Determine the (x, y) coordinate at the center of the cell enclosing the given text.  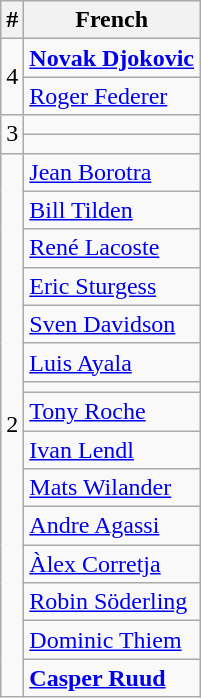
Roger Federer (112, 96)
René Lacoste (112, 248)
# (12, 20)
3 (12, 134)
Andre Agassi (112, 526)
Tony Roche (112, 411)
Ivan Lendl (112, 449)
French (112, 20)
4 (12, 77)
Àlex Corretja (112, 564)
Mats Wilander (112, 488)
Sven Davidson (112, 324)
Novak Djokovic (112, 58)
Eric Sturgess (112, 286)
Casper Ruud (112, 678)
Bill Tilden (112, 210)
Jean Borotra (112, 172)
Robin Söderling (112, 602)
2 (12, 425)
Dominic Thiem (112, 640)
Luis Ayala (112, 362)
